Locate the cell with the specified text and output its [X, Y] center coordinate. 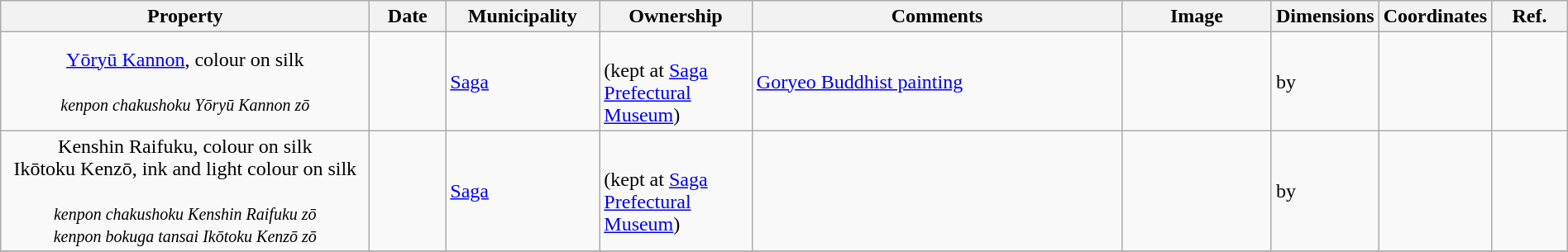
Kenshin Raifuku, colour on silkIkōtoku Kenzō, ink and light colour on silkkenpon chakushoku Kenshin Raifuku zōkenpon bokuga tansai Ikōtoku Kenzō zō [185, 191]
Ownership [676, 17]
Image [1198, 17]
Ref. [1530, 17]
Municipality [523, 17]
Yōryū Kannon, colour on silkkenpon chakushoku Yōryū Kannon zō [185, 81]
Comments [936, 17]
Dimensions [1325, 17]
Coordinates [1435, 17]
Date [408, 17]
Goryeo Buddhist painting [936, 81]
Property [185, 17]
